Detect which cell encompasses the target text, then output its [x, y] center coordinate. 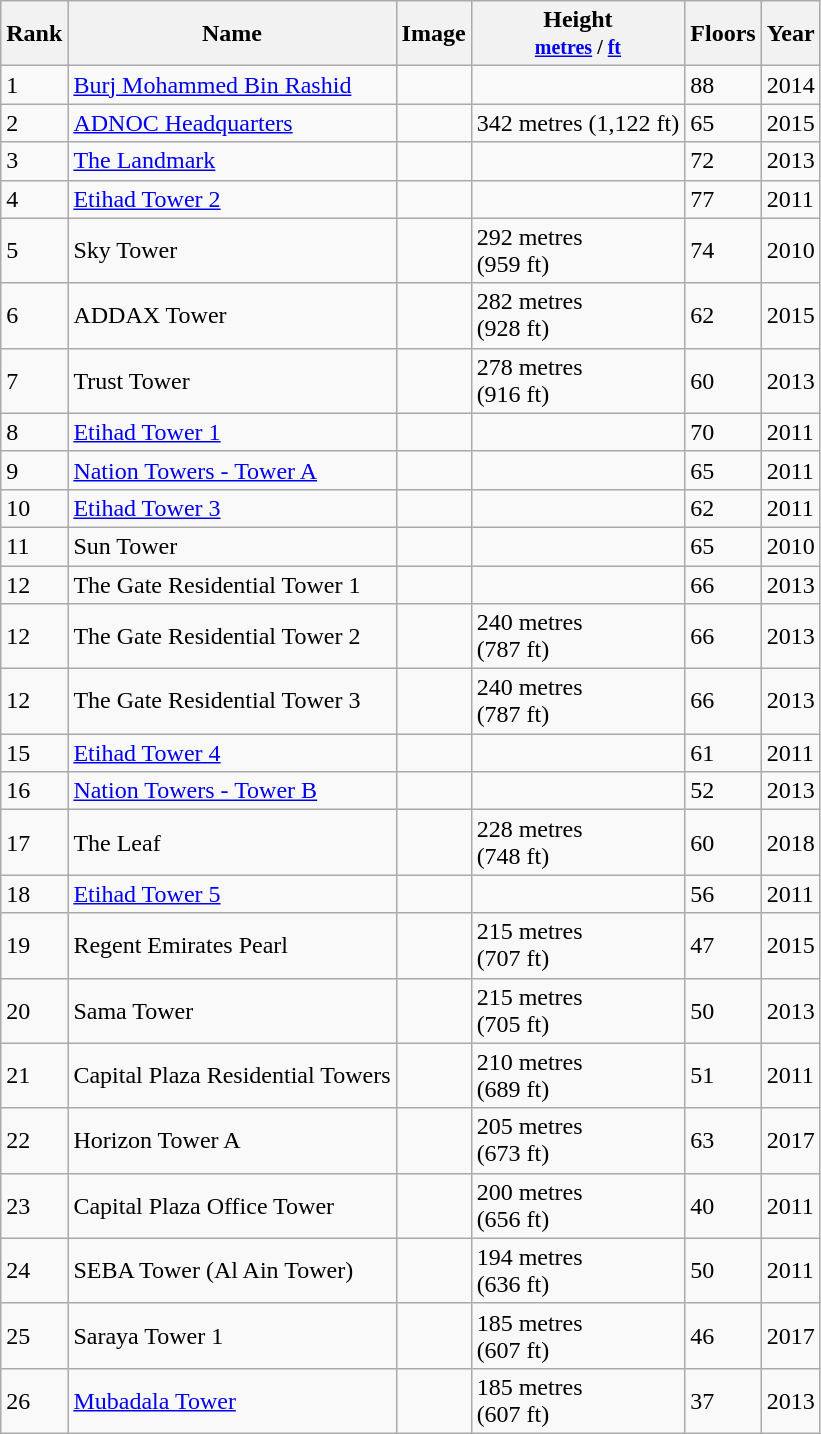
25 [34, 1336]
282 metres(928 ft) [578, 316]
Mubadala Tower [232, 1400]
228 metres(748 ft) [578, 842]
46 [723, 1336]
40 [723, 1206]
Trust Tower [232, 380]
47 [723, 946]
74 [723, 250]
The Gate Residential Tower 3 [232, 702]
Burj Mohammed Bin Rashid [232, 85]
The Leaf [232, 842]
Name [232, 34]
11 [34, 546]
4 [34, 199]
Etihad Tower 3 [232, 508]
51 [723, 1076]
210 metres(689 ft) [578, 1076]
Sun Tower [232, 546]
61 [723, 753]
205 metres(673 ft) [578, 1140]
200 metres(656 ft) [578, 1206]
23 [34, 1206]
194 metres(636 ft) [578, 1270]
The Landmark [232, 161]
Horizon Tower A [232, 1140]
292 metres(959 ft) [578, 250]
215 metres(707 ft) [578, 946]
1 [34, 85]
Year [790, 34]
The Gate Residential Tower 2 [232, 636]
Etihad Tower 2 [232, 199]
18 [34, 894]
56 [723, 894]
8 [34, 432]
Image [434, 34]
Saraya Tower 1 [232, 1336]
2018 [790, 842]
Etihad Tower 1 [232, 432]
19 [34, 946]
Nation Towers - Tower B [232, 791]
Sama Tower [232, 1010]
342 metres (1,122 ft) [578, 123]
Rank [34, 34]
15 [34, 753]
10 [34, 508]
The Gate Residential Tower 1 [232, 585]
52 [723, 791]
215 metres(705 ft) [578, 1010]
2 [34, 123]
5 [34, 250]
24 [34, 1270]
Floors [723, 34]
37 [723, 1400]
3 [34, 161]
77 [723, 199]
Capital Plaza Office Tower [232, 1206]
ADNOC Headquarters [232, 123]
Nation Towers - Tower A [232, 470]
20 [34, 1010]
SEBA Tower (Al Ain Tower) [232, 1270]
Regent Emirates Pearl [232, 946]
Etihad Tower 5 [232, 894]
16 [34, 791]
22 [34, 1140]
6 [34, 316]
26 [34, 1400]
Etihad Tower 4 [232, 753]
70 [723, 432]
278 metres(916 ft) [578, 380]
Sky Tower [232, 250]
Heightmetres / ft [578, 34]
88 [723, 85]
2014 [790, 85]
7 [34, 380]
9 [34, 470]
17 [34, 842]
ADDAX Tower [232, 316]
72 [723, 161]
Capital Plaza Residential Towers [232, 1076]
63 [723, 1140]
21 [34, 1076]
